Locate the cell with the specified text and output its (X, Y) center coordinate. 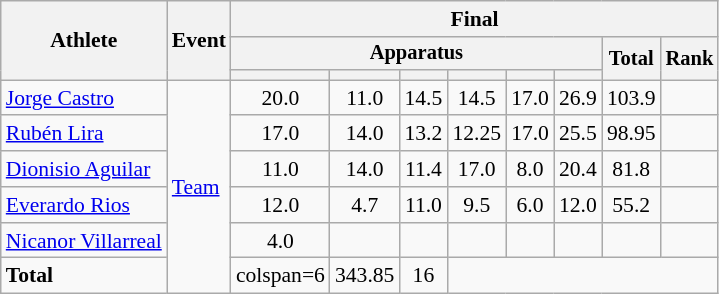
20.0 (280, 98)
Dionisio Aguilar (84, 169)
25.5 (578, 134)
9.5 (476, 205)
12.25 (476, 134)
20.4 (578, 169)
103.9 (632, 98)
Final (474, 19)
8.0 (530, 169)
11.4 (423, 169)
Everardo Rios (84, 205)
6.0 (530, 205)
Nicanor Villarreal (84, 241)
26.9 (578, 98)
Athlete (84, 40)
Team (199, 187)
13.2 (423, 134)
98.95 (632, 134)
Event (199, 40)
343.85 (364, 276)
55.2 (632, 205)
colspan=6 (280, 276)
Apparatus (416, 54)
Rubén Lira (84, 134)
4.7 (364, 205)
4.0 (280, 241)
Jorge Castro (84, 98)
16 (423, 276)
81.8 (632, 169)
Rank (690, 58)
